Detect which cell encompasses the target text, then output its [X, Y] center coordinate. 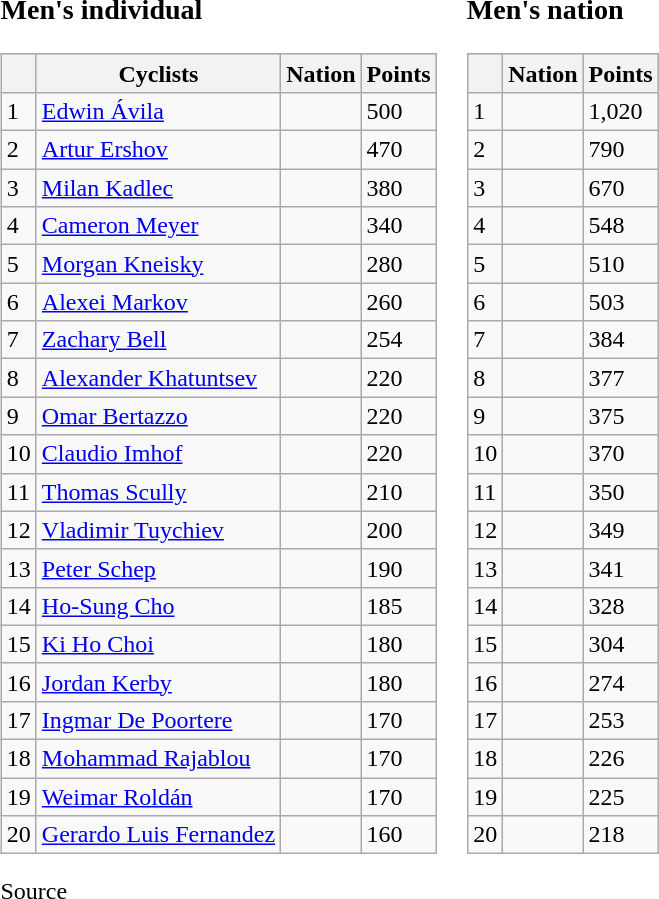
Edwin Ávila [158, 111]
Alexander Khatuntsev [158, 378]
375 [620, 416]
Alexei Markov [158, 302]
185 [398, 606]
Ho-Sung Cho [158, 606]
370 [620, 454]
Cameron Meyer [158, 226]
Ki Ho Choi [158, 644]
790 [620, 150]
274 [620, 682]
510 [620, 264]
341 [620, 568]
280 [398, 264]
Claudio Imhof [158, 454]
225 [620, 797]
254 [398, 340]
Mohammad Rajablou [158, 759]
380 [398, 188]
377 [620, 378]
470 [398, 150]
Vladimir Tuychiev [158, 530]
Milan Kadlec [158, 188]
304 [620, 644]
218 [620, 835]
Ingmar De Poortere [158, 720]
670 [620, 188]
160 [398, 835]
Gerardo Luis Fernandez [158, 835]
Artur Ershov [158, 150]
253 [620, 720]
503 [620, 302]
340 [398, 226]
500 [398, 111]
Zachary Bell [158, 340]
1,020 [620, 111]
210 [398, 492]
226 [620, 759]
Jordan Kerby [158, 682]
Weimar Roldán [158, 797]
200 [398, 530]
Morgan Kneisky [158, 264]
260 [398, 302]
349 [620, 530]
190 [398, 568]
Thomas Scully [158, 492]
Cyclists [158, 73]
Omar Bertazzo [158, 416]
350 [620, 492]
384 [620, 340]
Peter Schep [158, 568]
548 [620, 226]
328 [620, 606]
